From the cell containing the given text, extract its center point as (X, Y) coordinate. 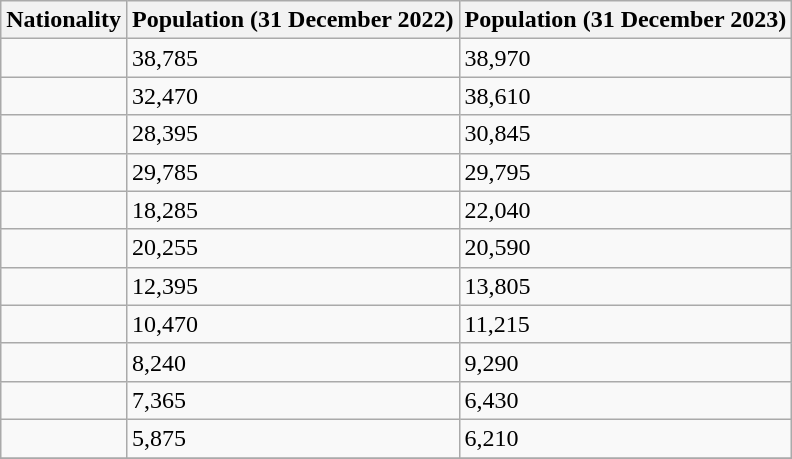
8,240 (292, 362)
Population (31 December 2022) (292, 20)
28,395 (292, 134)
11,215 (626, 324)
38,610 (626, 96)
Nationality (64, 20)
7,365 (292, 400)
6,430 (626, 400)
20,590 (626, 248)
29,785 (292, 172)
13,805 (626, 286)
30,845 (626, 134)
9,290 (626, 362)
38,970 (626, 58)
12,395 (292, 286)
32,470 (292, 96)
6,210 (626, 438)
20,255 (292, 248)
5,875 (292, 438)
22,040 (626, 210)
18,285 (292, 210)
29,795 (626, 172)
10,470 (292, 324)
38,785 (292, 58)
Population (31 December 2023) (626, 20)
